Determine the [X, Y] coordinate at the center of the cell enclosing the given text.  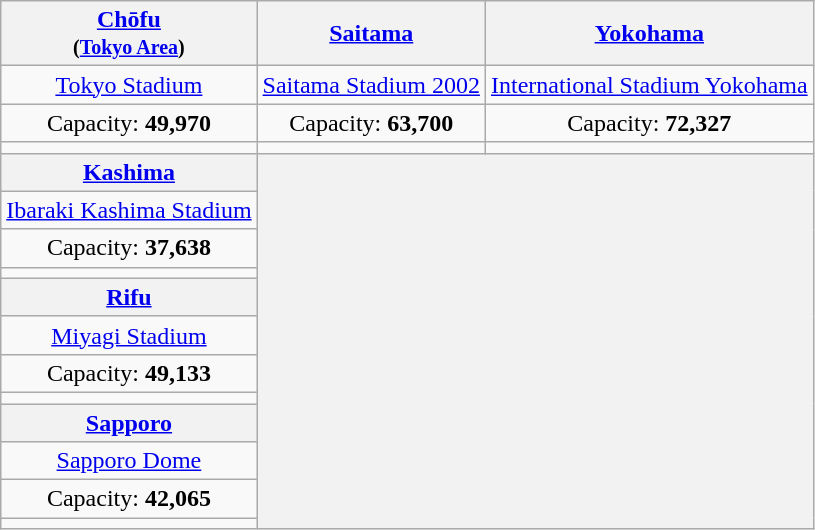
Capacity: 72,327 [649, 123]
Capacity: 37,638 [129, 248]
Miyagi Stadium [129, 335]
Saitama Stadium 2002 [371, 85]
Sapporo Dome [129, 461]
Tokyo Stadium [129, 85]
Capacity: 49,133 [129, 373]
Ibaraki Kashima Stadium [129, 210]
International Stadium Yokohama [649, 85]
Yokohama [649, 34]
Saitama [371, 34]
Capacity: 42,065 [129, 499]
Kashima [129, 172]
Sapporo [129, 423]
Capacity: 49,970 [129, 123]
Capacity: 63,700 [371, 123]
Chōfu(Tokyo Area) [129, 34]
Rifu [129, 297]
